For the text-containing cell, return its midpoint in (X, Y) coordinate format. 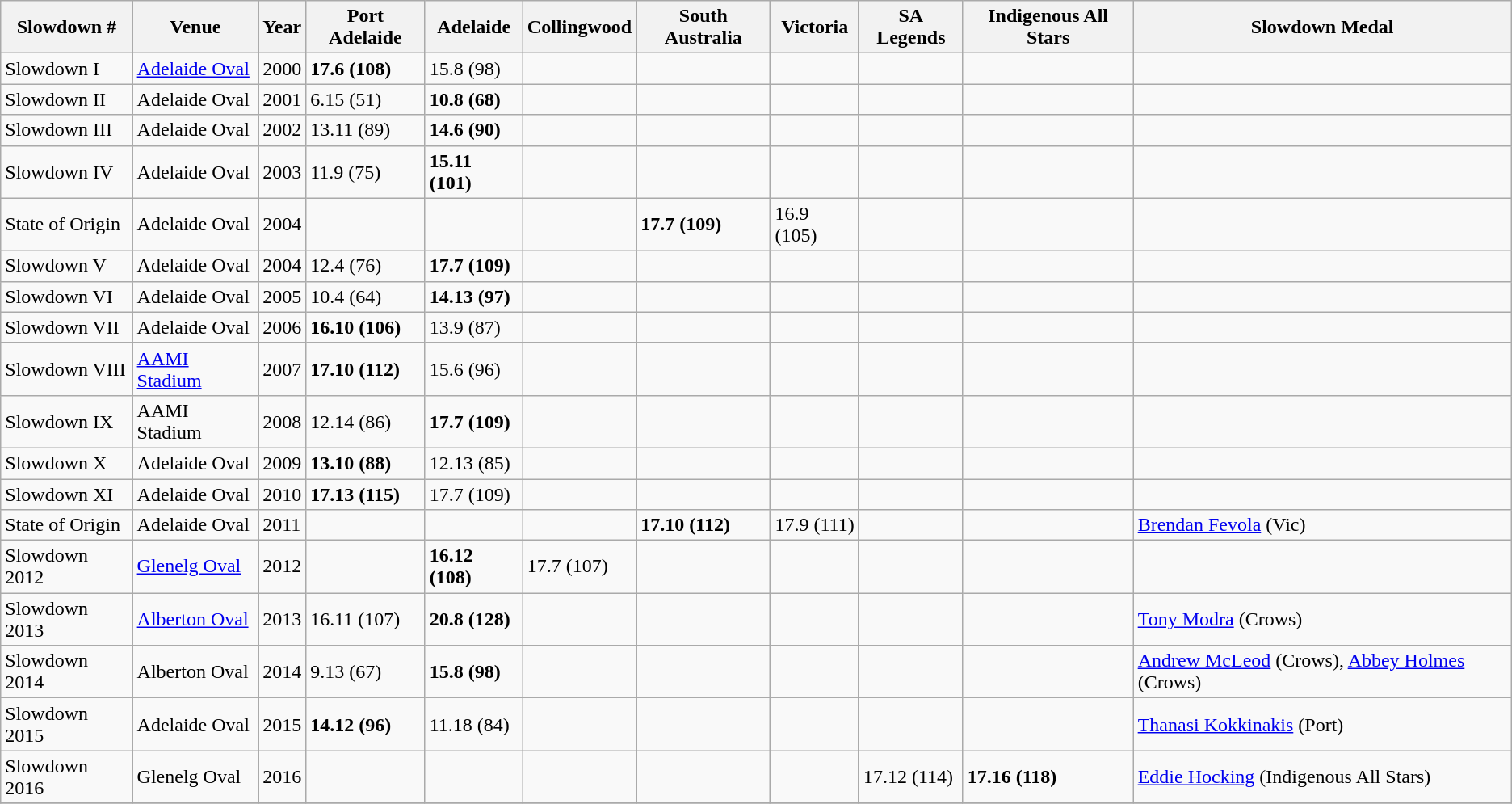
Slowdown 2016 (66, 777)
2006 (283, 327)
Indigenous All Stars (1048, 27)
16.10 (106) (365, 327)
Slowdown # (66, 27)
Brendan Fevola (Vic) (1322, 525)
17.13 (115) (365, 494)
16.11 (107) (365, 619)
2003 (283, 171)
SA Legends (911, 27)
Slowdown 2014 (66, 672)
9.13 (67) (365, 672)
Victoria (815, 27)
17.9 (111) (815, 525)
20.8 (128) (473, 619)
2016 (283, 777)
Slowdown Medal (1322, 27)
Slowdown I (66, 69)
12.14 (86) (365, 422)
13.9 (87) (473, 327)
2009 (283, 463)
South Australia (703, 27)
Adelaide (473, 27)
15.6 (96) (473, 368)
10.4 (64) (365, 297)
2013 (283, 619)
2001 (283, 99)
Year (283, 27)
17.7 (107) (579, 567)
Collingwood (579, 27)
14.13 (97) (473, 297)
17.12 (114) (911, 777)
2000 (283, 69)
Slowdown II (66, 99)
Eddie Hocking (Indigenous All Stars) (1322, 777)
Andrew McLeod (Crows), Abbey Holmes (Crows) (1322, 672)
2007 (283, 368)
Tony Modra (Crows) (1322, 619)
2012 (283, 567)
Slowdown 2015 (66, 724)
2008 (283, 422)
6.15 (51) (365, 99)
2002 (283, 130)
2010 (283, 494)
Slowdown V (66, 266)
Slowdown 2012 (66, 567)
10.8 (68) (473, 99)
13.10 (88) (365, 463)
12.4 (76) (365, 266)
17.6 (108) (365, 69)
Venue (195, 27)
11.18 (84) (473, 724)
16.9 (105) (815, 225)
13.11 (89) (365, 130)
Port Adelaide (365, 27)
Slowdown 2013 (66, 619)
Slowdown VIII (66, 368)
12.13 (85) (473, 463)
14.12 (96) (365, 724)
Slowdown IX (66, 422)
2011 (283, 525)
Slowdown VI (66, 297)
17.16 (118) (1048, 777)
Slowdown XI (66, 494)
11.9 (75) (365, 171)
2014 (283, 672)
Slowdown VII (66, 327)
15.11 (101) (473, 171)
16.12 (108) (473, 567)
14.6 (90) (473, 130)
Slowdown III (66, 130)
2005 (283, 297)
Slowdown X (66, 463)
Slowdown IV (66, 171)
Thanasi Kokkinakis (Port) (1322, 724)
2015 (283, 724)
